Identify which cell holds the provided text, then report its [x, y] central coordinate. 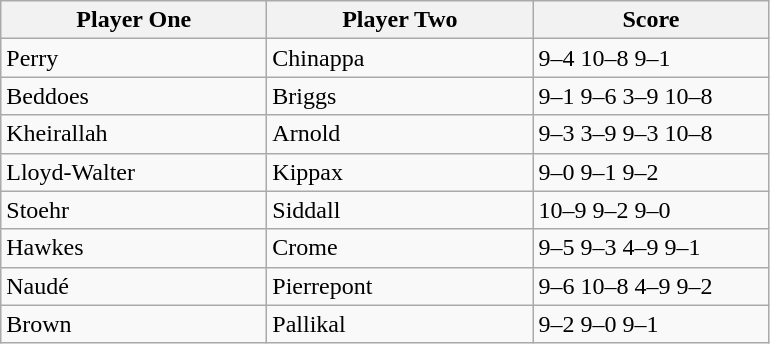
Briggs [400, 96]
Crome [400, 248]
9–1 9–6 3–9 10–8 [651, 96]
Kippax [400, 172]
10–9 9–2 9–0 [651, 210]
9–0 9–1 9–2 [651, 172]
9–4 10–8 9–1 [651, 58]
Pierrepont [400, 286]
Stoehr [134, 210]
Chinappa [400, 58]
9–6 10–8 4–9 9–2 [651, 286]
9–3 3–9 9–3 10–8 [651, 134]
Lloyd-Walter [134, 172]
Siddall [400, 210]
Player Two [400, 20]
Pallikal [400, 324]
Hawkes [134, 248]
Perry [134, 58]
Brown [134, 324]
Player One [134, 20]
Score [651, 20]
9–2 9–0 9–1 [651, 324]
Naudé [134, 286]
Beddoes [134, 96]
Kheirallah [134, 134]
Arnold [400, 134]
9–5 9–3 4–9 9–1 [651, 248]
